Extract the (x, y) coordinate from the center of the cell holding the provided text.  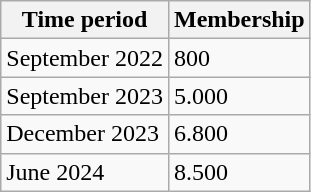
June 2024 (85, 172)
5.000 (239, 96)
December 2023 (85, 134)
8.500 (239, 172)
September 2022 (85, 58)
Membership (239, 20)
September 2023 (85, 96)
800 (239, 58)
6.800 (239, 134)
Time period (85, 20)
